Scan for the cell matching the given text and deliver its (X, Y) coordinate at center. 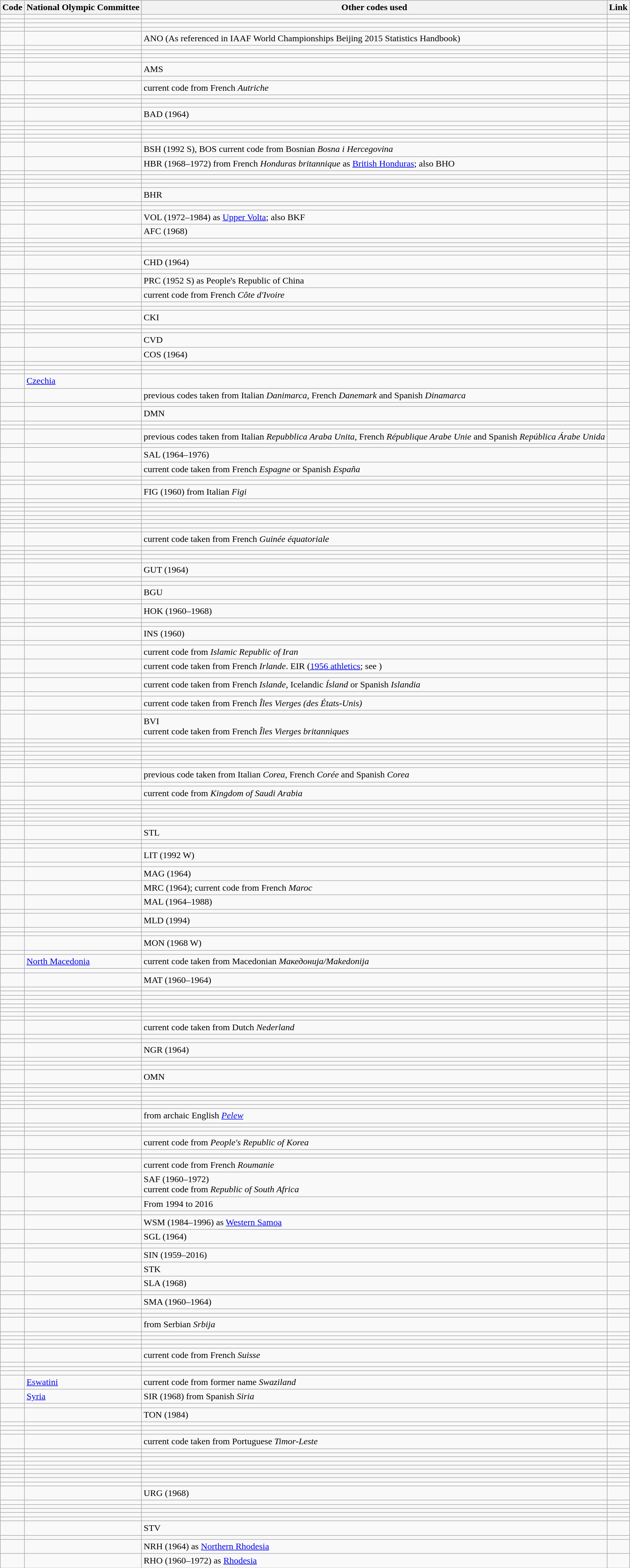
current code taken from French Irlande. EIR (1956 athletics; see ) (374, 666)
from archaic English Pelew (374, 1116)
LIT (1992 W) (374, 855)
Czechia (83, 381)
VOL (1972–1984) as Upper Volta; also BKF (374, 217)
FIG (1960) from Italian Figi (374, 492)
COS (1964) (374, 354)
MRC (1964); current code from French Maroc (374, 888)
AMS (374, 69)
BHR (374, 195)
BVIcurrent code taken from French Îles Vierges britanniques (374, 727)
current code taken from Macedonian Македонија/Makedonija (374, 962)
SLA (1968) (374, 1283)
RHO (1960–1972) as Rhodesia (374, 1561)
Link (618, 8)
MAL (1964–1988) (374, 902)
NGR (1964) (374, 1050)
SMA (1960–1964) (374, 1302)
INS (1960) (374, 633)
current code from Islamic Republic of Iran (374, 652)
SIR (1968) from Spanish Siria (374, 1396)
previous codes taken from Italian Repubblica Araba Unita, French République Arabe Unie and Spanish República Árabe Unida (374, 436)
CKI (374, 317)
AFC (1968) (374, 231)
NRH (1964) as Northern Rhodesia (374, 1547)
SAF (1960–1972)current code from Republic of South Africa (374, 1184)
MON (1968 W) (374, 943)
current code from Kingdom of Saudi Arabia (374, 793)
current code taken from French Guinée équatoriale (374, 539)
PRC (1952 S) as People's Republic of China (374, 281)
current code from former name Swaziland (374, 1382)
GUT (1964) (374, 570)
BSH (1992 S), BOS current code from Bosnian Bosna i Hercegovina (374, 149)
from Serbian Srbija (374, 1324)
current code taken from Portuguese Timor-Leste (374, 1441)
current code taken from French Espagne or Spanish España (374, 469)
Syria (83, 1396)
CHD (1964) (374, 262)
current code from French Autriche (374, 87)
OMN (374, 1077)
current code taken from French Islande, Icelandic Ísland or Spanish Islandia (374, 684)
current code from French Côte d'Ivoire (374, 295)
previous code taken from Italian Corea, French Corée and Spanish Corea (374, 775)
DMN (374, 414)
STV (374, 1528)
MAT (1960–1964) (374, 980)
current code taken from French Îles Vierges (des États-Unis) (374, 703)
TON (1984) (374, 1415)
MLD (1994) (374, 920)
From 1994 to 2016 (374, 1204)
SGL (1964) (374, 1236)
SAL (1964–1976) (374, 455)
HOK (1960–1968) (374, 611)
STL (374, 833)
current code from French Roumanie (374, 1165)
MAG (1964) (374, 873)
North Macedonia (83, 962)
ANO (As referenced in IAAF World Championships Beijing 2015 Statistics Handbook) (374, 38)
Other codes used (374, 8)
Eswatini (83, 1382)
BGU (374, 593)
previous codes taken from Italian Danimarca, French Danemark and Spanish Dinamarca (374, 395)
BAD (1964) (374, 114)
SIN (1959–2016) (374, 1255)
current code taken from Dutch Nederland (374, 1027)
Code (12, 8)
current code from People's Republic of Korea (374, 1142)
CVD (374, 340)
current code from French Suisse (374, 1355)
URG (1968) (374, 1493)
HBR (1968–1972) from French Honduras britannique as British Honduras; also BHO (374, 164)
National Olympic Committee (83, 8)
WSM (1984–1996) as Western Samoa (374, 1222)
STK (374, 1269)
